Determine the [x, y] coordinate at the center of the cell enclosing the given text.  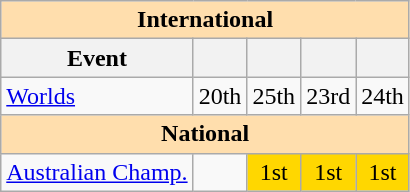
Australian Champ. [97, 172]
25th [274, 96]
National [206, 134]
Event [97, 58]
23rd [328, 96]
24th [383, 96]
Worlds [97, 96]
International [206, 20]
20th [220, 96]
